From the cell containing the given text, extract its center point as (x, y) coordinate. 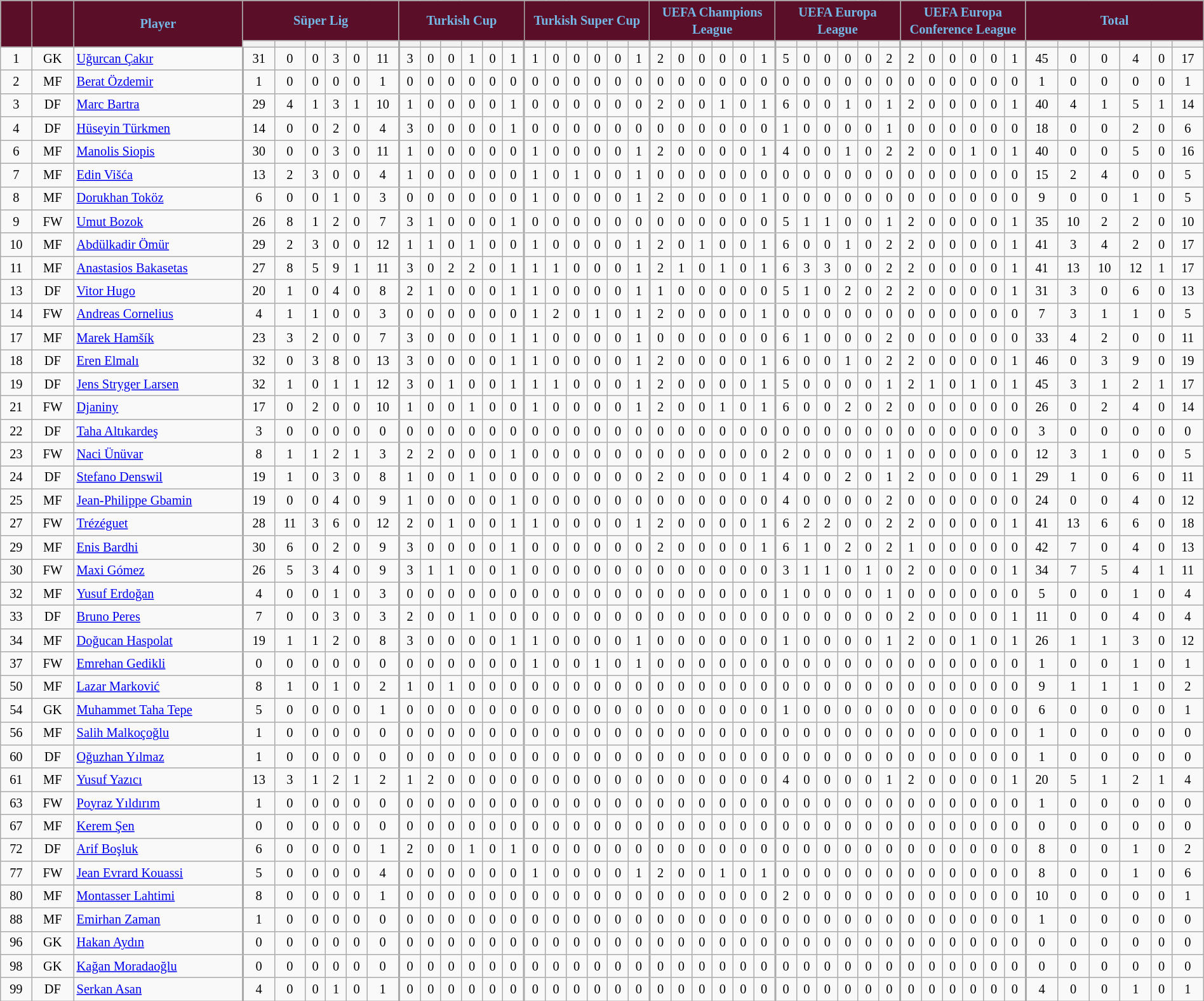
Maxi Gómez (158, 570)
Oğuzhan Yılmaz (158, 757)
25 (17, 500)
67 (17, 826)
Arif Boşluk (158, 849)
77 (17, 873)
Muhammet Taha Tepe (158, 710)
Kağan Moradaoğlu (158, 966)
Uğurcan Çakır (158, 58)
21 (17, 408)
Marek Hamšík (158, 338)
Hüseyin Türkmen (158, 128)
Player (158, 23)
99 (17, 989)
Kerem Şen (158, 826)
Bruno Peres (158, 617)
42 (1041, 547)
Jens Stryger Larsen (158, 385)
56 (17, 734)
Djaniny (158, 408)
Süper Lig (321, 20)
Turkish Cup (461, 20)
37 (17, 664)
72 (17, 849)
Umut Bozok (158, 221)
Dorukhan Toköz (158, 198)
Berat Özdemir (158, 81)
61 (17, 779)
Trézéguet (158, 524)
54 (17, 710)
Stefano Denswil (158, 477)
UEFA Champions League (712, 20)
Andreas Cornelius (158, 315)
Hakan Aydın (158, 943)
Yusuf Yazıcı (158, 779)
63 (17, 804)
Serkan Asan (158, 989)
15 (1041, 175)
UEFA Europa Conference League (963, 20)
Taha Altıkardeş (158, 430)
Anastasios Bakasetas (158, 268)
Naci Ünüvar (158, 454)
Emirhan Zaman (158, 919)
Edin Višća (158, 175)
Marc Bartra (158, 105)
Jean Evrard Kouassi (158, 873)
UEFA Europa League (837, 20)
80 (17, 896)
Vitor Hugo (158, 291)
22 (17, 430)
96 (17, 943)
Montasser Lahtimi (158, 896)
Jean-Philippe Gbamin (158, 500)
46 (1041, 361)
50 (17, 687)
Enis Bardhi (158, 547)
Yusuf Erdoğan (158, 594)
Lazar Marković (158, 687)
Doğucan Haspolat (158, 640)
98 (17, 966)
Salih Malkoçoğlu (158, 734)
Eren Elmalı (158, 361)
60 (17, 757)
35 (1041, 221)
Poyraz Yıldırım (158, 804)
16 (1187, 151)
Manolis Siopis (158, 151)
Turkish Super Cup (587, 20)
Abdülkadir Ömür (158, 245)
88 (17, 919)
Emrehan Gedikli (158, 664)
28 (258, 524)
Total (1114, 20)
